Return the [X, Y] coordinate for the center point of the cell that contains the specified text.  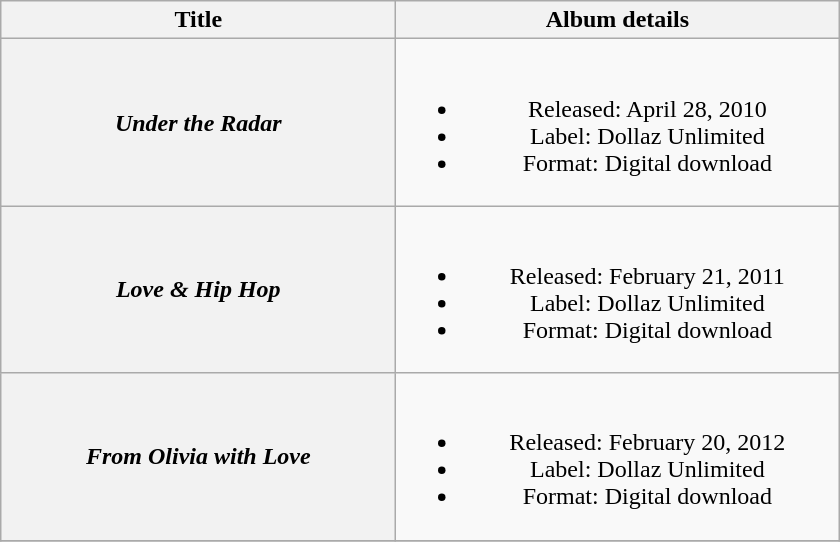
Album details [618, 20]
Released: April 28, 2010Label: Dollaz UnlimitedFormat: Digital download [618, 122]
Released: February 20, 2012Label: Dollaz UnlimitedFormat: Digital download [618, 456]
Under the Radar [198, 122]
From Olivia with Love [198, 456]
Love & Hip Hop [198, 290]
Released: February 21, 2011Label: Dollaz UnlimitedFormat: Digital download [618, 290]
Title [198, 20]
